Extract the [X, Y] coordinate from the center of the cell holding the provided text.  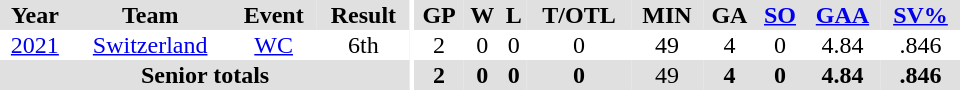
WC [274, 45]
MIN [667, 15]
2021 [35, 45]
L [514, 15]
W [482, 15]
GP [439, 15]
SV% [920, 15]
Switzerland [150, 45]
Year [35, 15]
GA [730, 15]
T/OTL [579, 15]
GAA [842, 15]
6th [364, 45]
SO [780, 15]
Team [150, 15]
Result [364, 15]
Senior totals [205, 75]
Event [274, 15]
